From the cell containing the given text, extract its center point as [X, Y] coordinate. 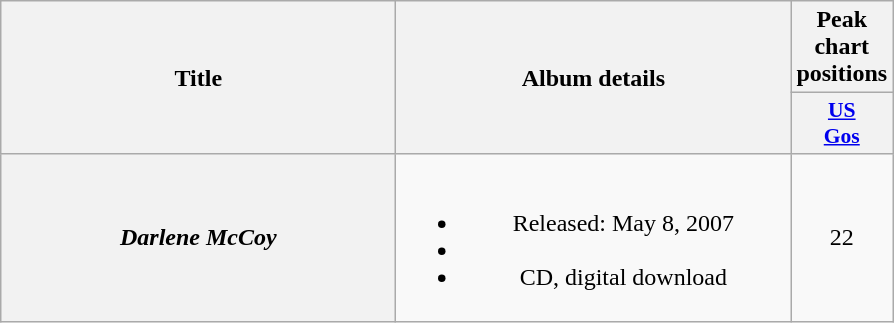
Album details [594, 78]
Released: May 8, 2007CD, digital download [594, 238]
22 [842, 238]
Title [198, 78]
USGos [842, 124]
Peak chart positions [842, 47]
Darlene McCoy [198, 238]
